Capture the cell that displays the provided text and extract its (x, y) central coordinate. 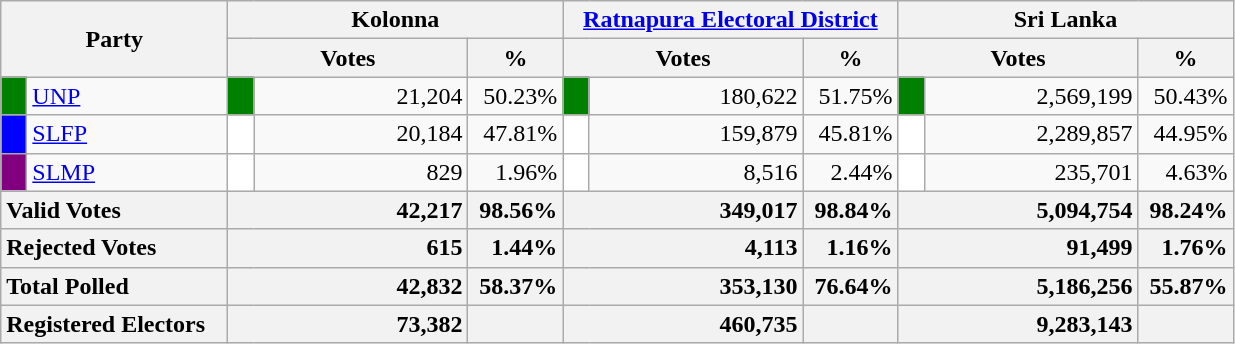
9,283,143 (1018, 324)
98.56% (516, 210)
20,184 (361, 134)
91,499 (1018, 248)
1.16% (850, 248)
4,113 (683, 248)
SLMP (128, 172)
353,130 (683, 286)
4.63% (1186, 172)
Registered Electors (114, 324)
73,382 (348, 324)
829 (361, 172)
460,735 (683, 324)
Sri Lanka (1066, 20)
UNP (128, 96)
44.95% (1186, 134)
Total Polled (114, 286)
235,701 (1031, 172)
21,204 (361, 96)
50.23% (516, 96)
1.76% (1186, 248)
615 (348, 248)
51.75% (850, 96)
5,186,256 (1018, 286)
Party (114, 39)
47.81% (516, 134)
98.84% (850, 210)
55.87% (1186, 286)
1.96% (516, 172)
Rejected Votes (114, 248)
159,879 (696, 134)
50.43% (1186, 96)
45.81% (850, 134)
180,622 (696, 96)
98.24% (1186, 210)
42,217 (348, 210)
349,017 (683, 210)
Valid Votes (114, 210)
2,569,199 (1031, 96)
Kolonna (396, 20)
8,516 (696, 172)
5,094,754 (1018, 210)
1.44% (516, 248)
2.44% (850, 172)
76.64% (850, 286)
58.37% (516, 286)
42,832 (348, 286)
Ratnapura Electoral District (730, 20)
SLFP (128, 134)
2,289,857 (1031, 134)
